Locate the cell with the specified text and output its (X, Y) center coordinate. 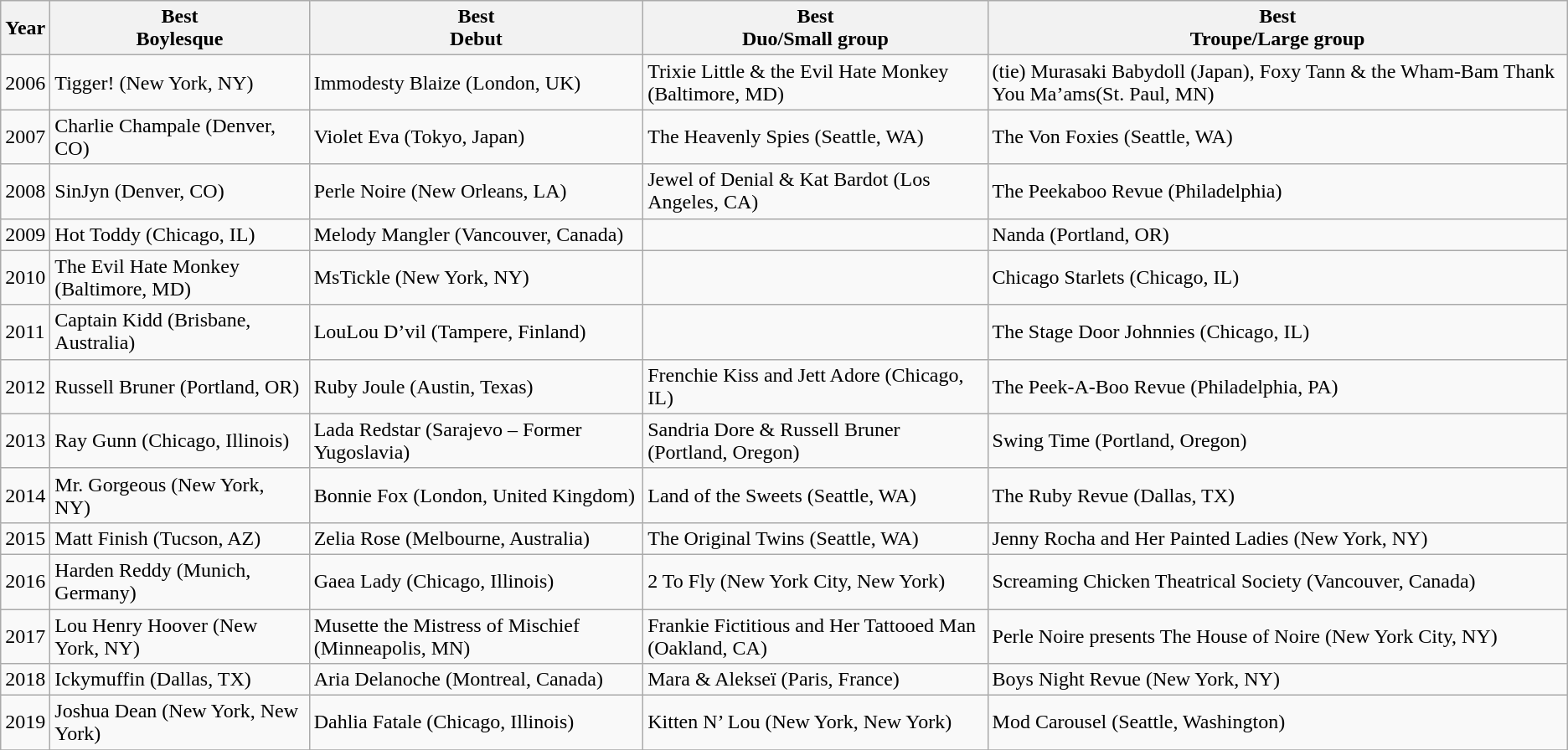
2016 (25, 581)
2007 (25, 137)
2006 (25, 82)
Harden Reddy (Munich, Germany) (179, 581)
The Evil Hate Monkey (Baltimore, MD) (179, 278)
Musette the Mistress of Mischief (Minneapolis, MN) (476, 636)
Mr. Gorgeous (New York, NY) (179, 496)
The Original Twins (Seattle, WA) (816, 538)
Boys Night Revue (New York, NY) (1277, 680)
BestDebut (476, 28)
Gaea Lady (Chicago, Illinois) (476, 581)
Russell Bruner (Portland, OR) (179, 387)
BestBoylesque (179, 28)
BestDuo/Small group (816, 28)
Land of the Sweets (Seattle, WA) (816, 496)
Bonnie Fox (London, United Kingdom) (476, 496)
2008 (25, 191)
The Stage Door Johnnies (Chicago, IL) (1277, 331)
Joshua Dean (New York, New York) (179, 723)
The Heavenly Spies (Seattle, WA) (816, 137)
Ray Gunn (Chicago, Illinois) (179, 440)
Zelia Rose (Melbourne, Australia) (476, 538)
2018 (25, 680)
Lou Henry Hoover (New York, NY) (179, 636)
Frankie Fictitious and Her Tattooed Man (Oakland, CA) (816, 636)
LouLou D’vil (Tampere, Finland) (476, 331)
Nanda (Portland, OR) (1277, 234)
The Peekaboo Revue (Philadelphia) (1277, 191)
Trixie Little & the Evil Hate Monkey (Baltimore, MD) (816, 82)
Hot Toddy (Chicago, IL) (179, 234)
Perle Noire presents The House of Noire (New York City, NY) (1277, 636)
2012 (25, 387)
Sandria Dore & Russell Bruner (Portland, Oregon) (816, 440)
2009 (25, 234)
(tie) Murasaki Babydoll (Japan), Foxy Tann & the Wham-Bam Thank You Ma’ams(St. Paul, MN) (1277, 82)
Screaming Chicken Theatrical Society (Vancouver, Canada) (1277, 581)
Kitten N’ Lou (New York, New York) (816, 723)
Tigger! (New York, NY) (179, 82)
Charlie Champale (Denver, CO) (179, 137)
Captain Kidd (Brisbane, Australia) (179, 331)
2011 (25, 331)
Mara & Alekseï (Paris, France) (816, 680)
Melody Mangler (Vancouver, Canada) (476, 234)
Violet Eva (Tokyo, Japan) (476, 137)
Jewel of Denial & Kat Bardot (Los Angeles, CA) (816, 191)
2014 (25, 496)
BestTroupe/Large group (1277, 28)
Immodesty Blaize (London, UK) (476, 82)
2019 (25, 723)
Perle Noire (New Orleans, LA) (476, 191)
2015 (25, 538)
2010 (25, 278)
MsTickle (New York, NY) (476, 278)
SinJyn (Denver, CO) (179, 191)
2017 (25, 636)
Ruby Joule (Austin, Texas) (476, 387)
Aria Delanoche (Montreal, Canada) (476, 680)
Ickymuffin (Dallas, TX) (179, 680)
The Ruby Revue (Dallas, TX) (1277, 496)
Matt Finish (Tucson, AZ) (179, 538)
2 To Fly (New York City, New York) (816, 581)
Year (25, 28)
Lada Redstar (Sarajevo – Former Yugoslavia) (476, 440)
Frenchie Kiss and Jett Adore (Chicago, IL) (816, 387)
2013 (25, 440)
Dahlia Fatale (Chicago, Illinois) (476, 723)
Jenny Rocha and Her Painted Ladies (New York, NY) (1277, 538)
Swing Time (Portland, Oregon) (1277, 440)
The Von Foxies (Seattle, WA) (1277, 137)
Mod Carousel (Seattle, Washington) (1277, 723)
Chicago Starlets (Chicago, IL) (1277, 278)
The Peek-A-Boo Revue (Philadelphia, PA) (1277, 387)
